Provide the [X, Y] coordinate of the cell's center where the given text is located.  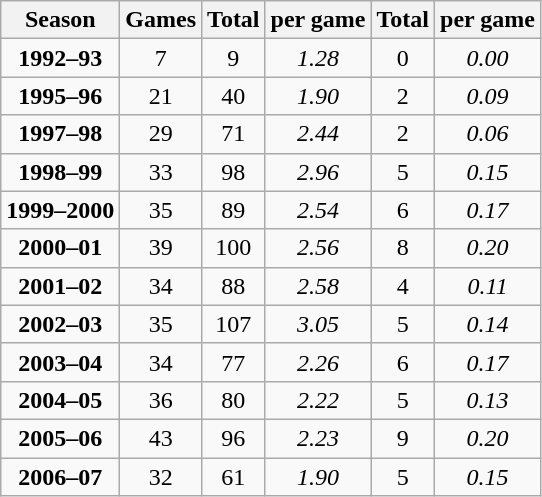
43 [161, 438]
1995–96 [60, 96]
2.23 [318, 438]
2006–07 [60, 477]
0.06 [488, 134]
Games [161, 20]
2005–06 [60, 438]
2.54 [318, 210]
7 [161, 58]
8 [403, 248]
21 [161, 96]
29 [161, 134]
Season [60, 20]
100 [234, 248]
2000–01 [60, 248]
2.58 [318, 286]
36 [161, 400]
40 [234, 96]
2003–04 [60, 362]
1998–99 [60, 172]
1.28 [318, 58]
33 [161, 172]
2001–02 [60, 286]
0.13 [488, 400]
2.96 [318, 172]
89 [234, 210]
1992–93 [60, 58]
4 [403, 286]
2.22 [318, 400]
0.00 [488, 58]
0 [403, 58]
2.26 [318, 362]
39 [161, 248]
2002–03 [60, 324]
2004–05 [60, 400]
0.11 [488, 286]
98 [234, 172]
0.09 [488, 96]
71 [234, 134]
32 [161, 477]
107 [234, 324]
3.05 [318, 324]
2.56 [318, 248]
1997–98 [60, 134]
61 [234, 477]
77 [234, 362]
0.14 [488, 324]
80 [234, 400]
96 [234, 438]
1999–2000 [60, 210]
88 [234, 286]
2.44 [318, 134]
